Detect which cell encompasses the target text, then output its (x, y) center coordinate. 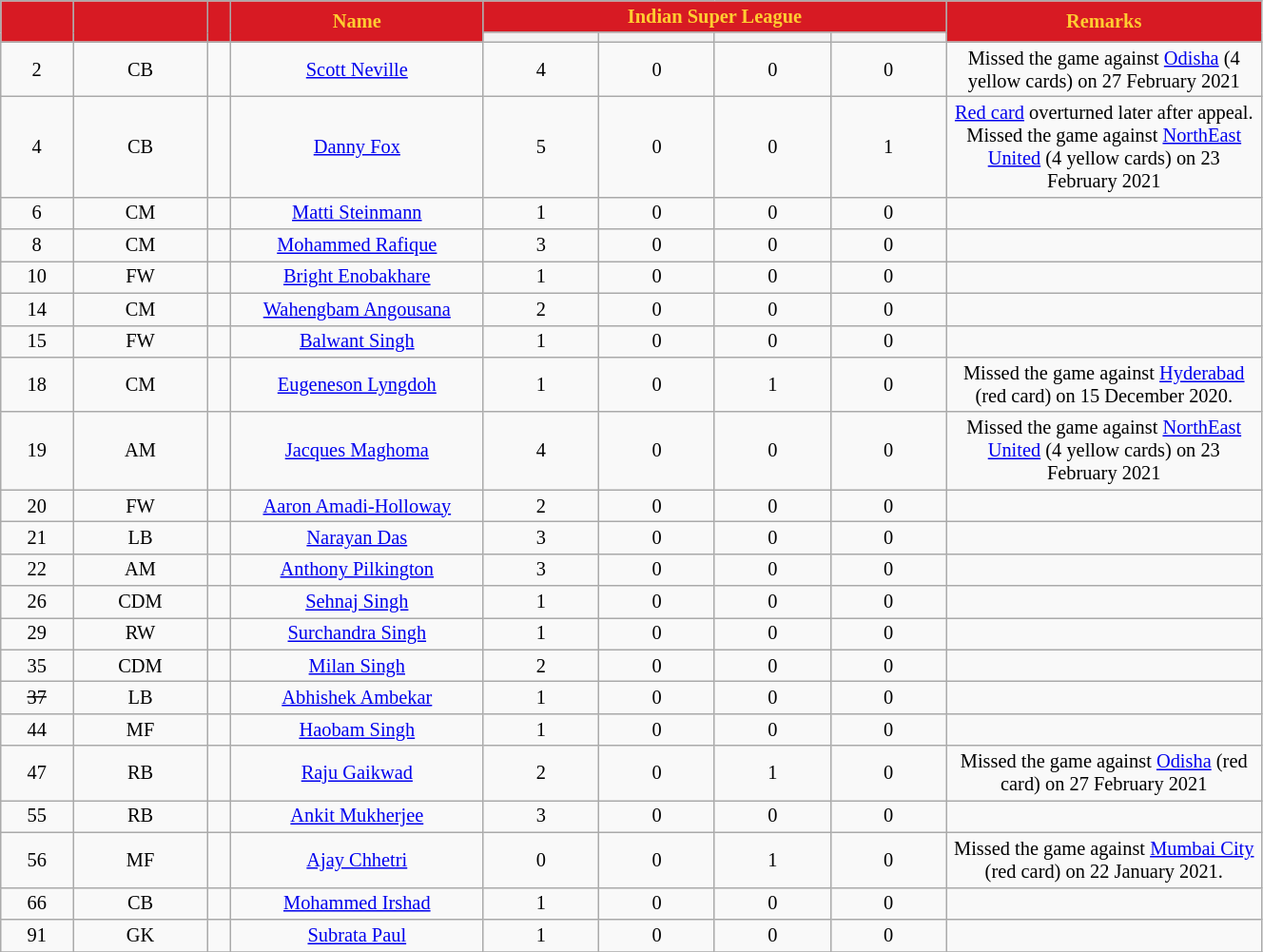
Missed the game against Mumbai City (red card) on 22 January 2021. (1103, 860)
Missed the game against Hyderabad (red card) on 15 December 2020. (1103, 384)
Missed the game against NorthEast United (4 yellow cards) on 23 February 2021 (1103, 451)
35 (37, 666)
Missed the game against Odisha (4 yellow cards) on 27 February 2021 (1103, 69)
37 (37, 697)
47 (37, 773)
66 (37, 903)
Ajay Chhetri (358, 860)
44 (37, 729)
Danny Fox (358, 146)
Bright Enobakhare (358, 277)
Mohammed Rafique (358, 245)
18 (37, 384)
15 (37, 341)
Haobam Singh (358, 729)
RW (141, 633)
Surchandra Singh (358, 633)
55 (37, 816)
19 (37, 451)
Balwant Singh (358, 341)
Mohammed Irshad (358, 903)
Remarks (1103, 21)
Jacques Maghoma (358, 451)
22 (37, 570)
Subrata Paul (358, 935)
14 (37, 309)
20 (37, 506)
6 (37, 213)
Anthony Pilkington (358, 570)
29 (37, 633)
10 (37, 277)
Sehnaj Singh (358, 602)
Raju Gaikwad (358, 773)
Scott Neville (358, 69)
8 (37, 245)
Milan Singh (358, 666)
Aaron Amadi-Holloway (358, 506)
91 (37, 935)
Red card overturned later after appeal.Missed the game against NorthEast United (4 yellow cards) on 23 February 2021 (1103, 146)
Matti Steinmann (358, 213)
26 (37, 602)
21 (37, 537)
5 (541, 146)
GK (141, 935)
Narayan Das (358, 537)
56 (37, 860)
Ankit Mukherjee (358, 816)
Eugeneson Lyngdoh (358, 384)
Wahengbam Angousana (358, 309)
Abhishek Ambekar (358, 697)
Indian Super League (715, 16)
Missed the game against Odisha (red card) on 27 February 2021 (1103, 773)
Name (358, 21)
